Identify which cell holds the provided text, then report its (x, y) central coordinate. 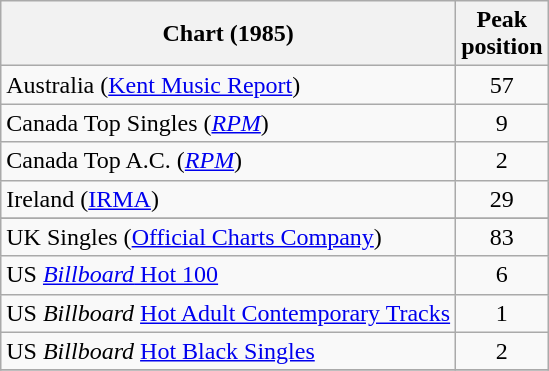
US Billboard Hot 100 (228, 275)
Chart (1985) (228, 34)
Peakposition (502, 34)
83 (502, 237)
US Billboard Hot Black Singles (228, 351)
9 (502, 123)
US Billboard Hot Adult Contemporary Tracks (228, 313)
Australia (Kent Music Report) (228, 85)
57 (502, 85)
UK Singles (Official Charts Company) (228, 237)
Ireland (IRMA) (228, 199)
6 (502, 275)
1 (502, 313)
Canada Top Singles (RPM) (228, 123)
29 (502, 199)
Canada Top A.C. (RPM) (228, 161)
